Extract the (X, Y) coordinate from the center of the cell holding the provided text.  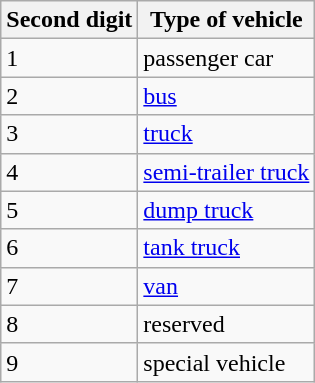
passenger car (226, 58)
semi-trailer truck (226, 172)
3 (70, 134)
tank truck (226, 248)
5 (70, 210)
2 (70, 96)
1 (70, 58)
bus (226, 96)
reserved (226, 324)
8 (70, 324)
6 (70, 248)
van (226, 286)
Second digit (70, 20)
9 (70, 362)
special vehicle (226, 362)
truck (226, 134)
7 (70, 286)
Type of vehicle (226, 20)
dump truck (226, 210)
4 (70, 172)
